Search for the cell housing the specified text and yield its [x, y] center coordinate. 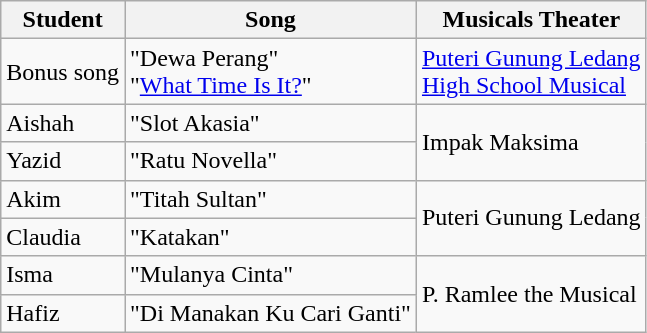
Student [63, 20]
"Dewa Perang" "What Time Is It?" [270, 72]
Isma [63, 275]
Akim [63, 199]
"Titah Sultan" [270, 199]
"Di Manakan Ku Cari Ganti" [270, 313]
"Ratu Novella" [270, 161]
"Katakan" [270, 237]
P. Ramlee the Musical [531, 294]
Hafiz [63, 313]
Yazid [63, 161]
Claudia [63, 237]
"Mulanya Cinta" [270, 275]
Aishah [63, 123]
Puteri Gunung Ledang [531, 218]
Bonus song [63, 72]
Puteri Gunung Ledang High School Musical [531, 72]
Song [270, 20]
Musicals Theater [531, 20]
"Slot Akasia" [270, 123]
Impak Maksima [531, 142]
